Identify which cell holds the provided text, then report its (X, Y) central coordinate. 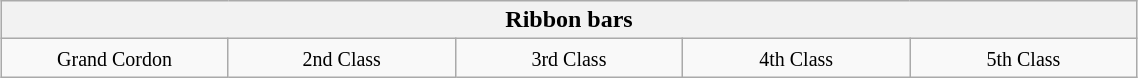
5th Class (1024, 58)
3rd Class (568, 58)
Ribbon bars (569, 20)
4th Class (796, 58)
2nd Class (342, 58)
Grand Cordon (114, 58)
